Output the (X, Y) coordinate of the center of the cell containing the given text.  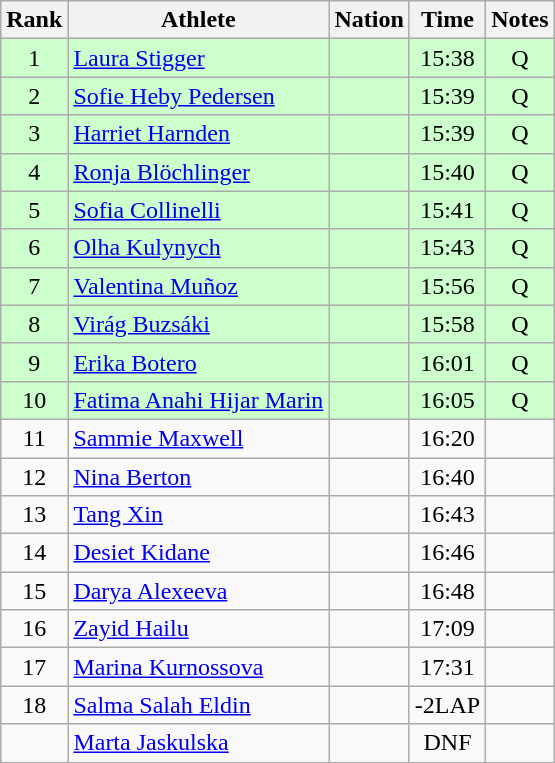
15 (34, 591)
Salma Salah Eldin (198, 705)
Notes (520, 20)
14 (34, 553)
16 (34, 629)
2 (34, 96)
Sofia Collinelli (198, 210)
Darya Alexeeva (198, 591)
Nina Berton (198, 477)
10 (34, 400)
Sammie Maxwell (198, 438)
12 (34, 477)
15:41 (447, 210)
11 (34, 438)
Virág Buzsáki (198, 324)
16:46 (447, 553)
Rank (34, 20)
17:09 (447, 629)
16:20 (447, 438)
13 (34, 515)
7 (34, 286)
Fatima Anahi Hijar Marin (198, 400)
16:01 (447, 362)
15:56 (447, 286)
17:31 (447, 667)
16:43 (447, 515)
Harriet Harnden (198, 134)
Nation (369, 20)
Sofie Heby Pedersen (198, 96)
Erika Botero (198, 362)
Time (447, 20)
Zayid Hailu (198, 629)
Athlete (198, 20)
16:40 (447, 477)
Marta Jaskulska (198, 743)
6 (34, 248)
Valentina Muñoz (198, 286)
8 (34, 324)
5 (34, 210)
16:48 (447, 591)
18 (34, 705)
DNF (447, 743)
15:43 (447, 248)
15:58 (447, 324)
15:40 (447, 172)
9 (34, 362)
16:05 (447, 400)
Marina Kurnossova (198, 667)
4 (34, 172)
15:38 (447, 58)
Ronja Blöchlinger (198, 172)
Laura Stigger (198, 58)
Desiet Kidane (198, 553)
17 (34, 667)
-2LAP (447, 705)
3 (34, 134)
1 (34, 58)
Tang Xin (198, 515)
Olha Kulynych (198, 248)
